Identify which cell holds the provided text, then report its (x, y) central coordinate. 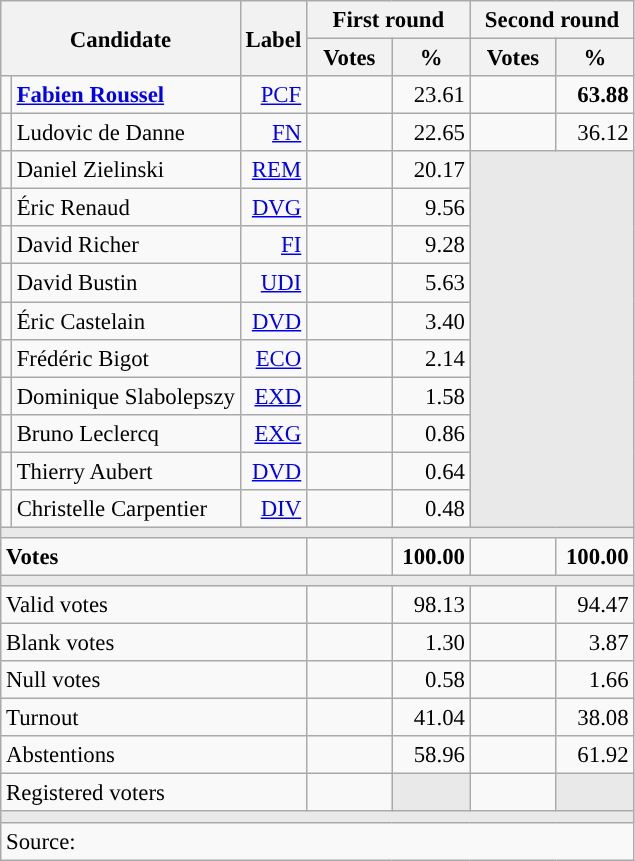
REM (273, 170)
David Bustin (126, 283)
Second round (552, 20)
Turnout (154, 718)
EXD (273, 396)
23.61 (431, 95)
0.86 (431, 433)
Null votes (154, 680)
36.12 (595, 133)
Bruno Leclercq (126, 433)
1.30 (431, 643)
61.92 (595, 755)
First round (389, 20)
FI (273, 245)
63.88 (595, 95)
1.66 (595, 680)
Daniel Zielinski (126, 170)
DVG (273, 208)
PCF (273, 95)
22.65 (431, 133)
DIV (273, 509)
ECO (273, 358)
5.63 (431, 283)
Ludovic de Danne (126, 133)
58.96 (431, 755)
Candidate (120, 38)
20.17 (431, 170)
FN (273, 133)
UDI (273, 283)
94.47 (595, 605)
EXG (273, 433)
38.08 (595, 718)
Dominique Slabolepszy (126, 396)
Fabien Roussel (126, 95)
41.04 (431, 718)
2.14 (431, 358)
Thierry Aubert (126, 471)
Éric Castelain (126, 321)
Blank votes (154, 643)
3.40 (431, 321)
9.28 (431, 245)
Valid votes (154, 605)
Christelle Carpentier (126, 509)
David Richer (126, 245)
Source: (318, 841)
0.64 (431, 471)
9.56 (431, 208)
Label (273, 38)
Éric Renaud (126, 208)
Abstentions (154, 755)
0.58 (431, 680)
Frédéric Bigot (126, 358)
0.48 (431, 509)
98.13 (431, 605)
3.87 (595, 643)
Registered voters (154, 793)
1.58 (431, 396)
